Pinpoint the cell where the given text exists, returning its (x, y) midpoint coordinate. 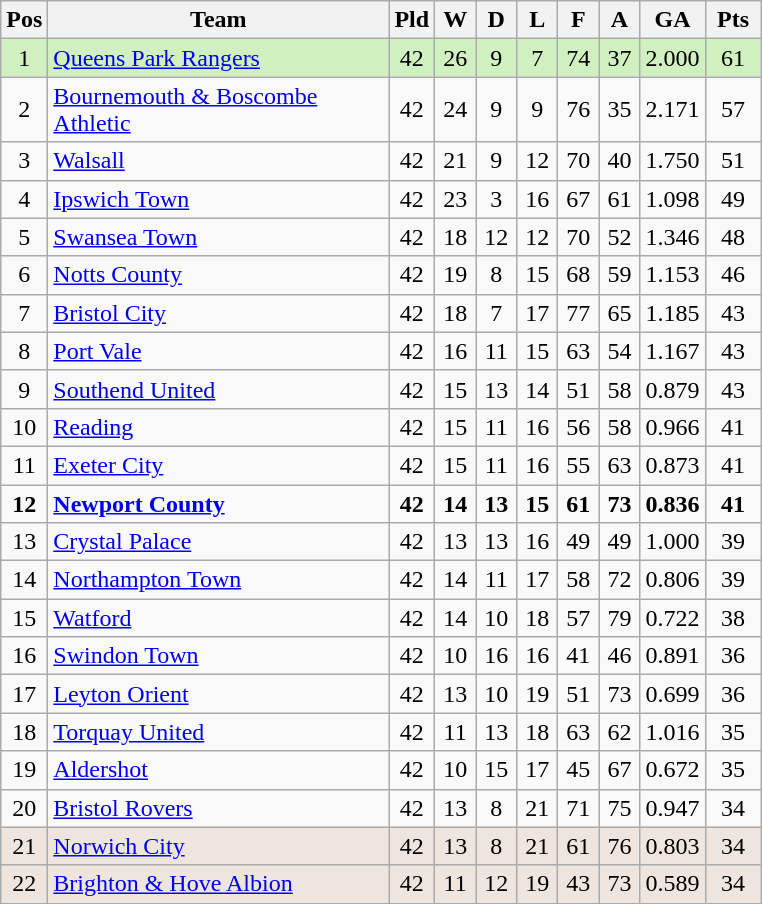
Leyton Orient (218, 694)
5 (24, 237)
0.722 (672, 618)
Queens Park Rangers (218, 58)
Torquay United (218, 732)
0.672 (672, 770)
0.879 (672, 389)
W (456, 20)
0.699 (672, 694)
65 (620, 313)
1.346 (672, 237)
77 (578, 313)
74 (578, 58)
Southend United (218, 389)
40 (620, 161)
1.000 (672, 542)
Watford (218, 618)
45 (578, 770)
1.167 (672, 351)
1.153 (672, 275)
Exeter City (218, 465)
Aldershot (218, 770)
Bristol City (218, 313)
23 (456, 199)
A (620, 20)
1.016 (672, 732)
79 (620, 618)
Reading (218, 427)
54 (620, 351)
1.185 (672, 313)
2.171 (672, 110)
Notts County (218, 275)
62 (620, 732)
2 (24, 110)
Pld (412, 20)
Norwich City (218, 846)
22 (24, 884)
52 (620, 237)
Pts (733, 20)
Swansea Town (218, 237)
1.750 (672, 161)
2.000 (672, 58)
Brighton & Hove Albion (218, 884)
0.589 (672, 884)
Swindon Town (218, 656)
68 (578, 275)
Port Vale (218, 351)
1 (24, 58)
Northampton Town (218, 580)
59 (620, 275)
56 (578, 427)
GA (672, 20)
37 (620, 58)
48 (733, 237)
Walsall (218, 161)
1.098 (672, 199)
F (578, 20)
Pos (24, 20)
Newport County (218, 503)
0.836 (672, 503)
Bournemouth & Boscombe Athletic (218, 110)
D (496, 20)
6 (24, 275)
Ipswich Town (218, 199)
0.947 (672, 808)
71 (578, 808)
0.891 (672, 656)
0.966 (672, 427)
38 (733, 618)
72 (620, 580)
Bristol Rovers (218, 808)
L (538, 20)
0.873 (672, 465)
0.806 (672, 580)
55 (578, 465)
75 (620, 808)
24 (456, 110)
Crystal Palace (218, 542)
4 (24, 199)
20 (24, 808)
0.803 (672, 846)
Team (218, 20)
26 (456, 58)
